From the cell containing the given text, extract its center point as (X, Y) coordinate. 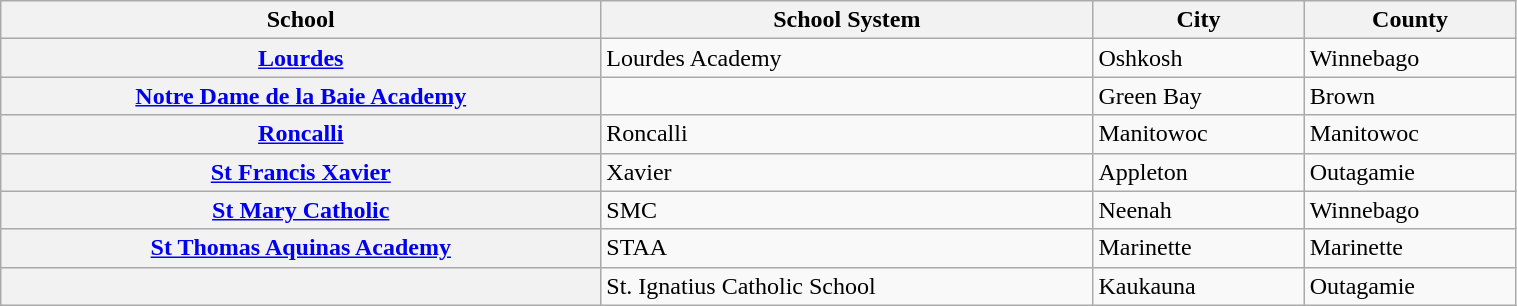
City (1198, 20)
School System (847, 20)
Appleton (1198, 172)
Oshkosh (1198, 58)
St. Ignatius Catholic School (847, 286)
Lourdes (301, 58)
St Mary Catholic (301, 210)
County (1410, 20)
Kaukauna (1198, 286)
Green Bay (1198, 96)
Xavier (847, 172)
Lourdes Academy (847, 58)
St Thomas Aquinas Academy (301, 248)
STAA (847, 248)
Neenah (1198, 210)
School (301, 20)
SMC (847, 210)
St Francis Xavier (301, 172)
Brown (1410, 96)
Notre Dame de la Baie Academy (301, 96)
